Find where the given text appears and provide that cell's center as (X, Y) coordinate. 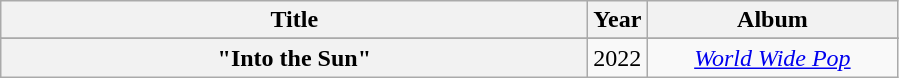
Album (772, 20)
Title (294, 20)
Year (618, 20)
2022 (618, 58)
World Wide Pop (772, 58)
"Into the Sun" (294, 58)
